Extract the (x, y) coordinate from the center of the cell holding the provided text.  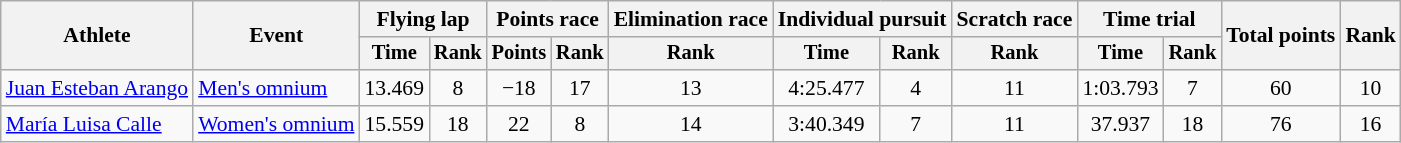
76 (1280, 124)
1:03.793 (1120, 88)
10 (1370, 88)
Total points (1280, 36)
Points race (548, 19)
Men's omnium (276, 88)
Time trial (1149, 19)
Flying lap (424, 19)
16 (1370, 124)
4:25.477 (826, 88)
4 (916, 88)
Athlete (97, 36)
−18 (519, 88)
13 (691, 88)
Juan Esteban Arango (97, 88)
Women's omnium (276, 124)
60 (1280, 88)
22 (519, 124)
Elimination race (691, 19)
37.937 (1120, 124)
15.559 (394, 124)
14 (691, 124)
3:40.349 (826, 124)
María Luisa Calle (97, 124)
Event (276, 36)
Individual pursuit (862, 19)
Points (519, 54)
17 (580, 88)
13.469 (394, 88)
Scratch race (1015, 19)
